Pinpoint the cell where the given text exists, returning its [X, Y] midpoint coordinate. 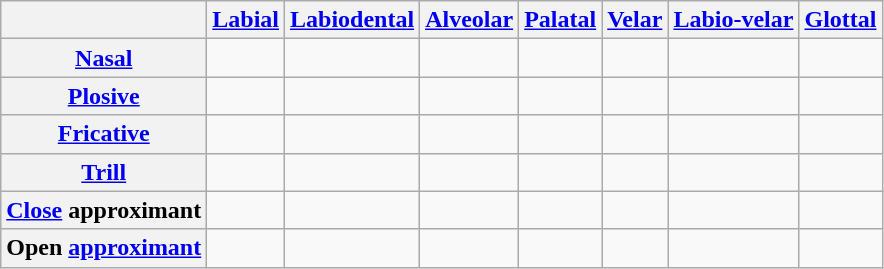
Palatal [560, 20]
Velar [635, 20]
Labio-velar [734, 20]
Close approximant [104, 210]
Glottal [840, 20]
Labiodental [352, 20]
Alveolar [470, 20]
Plosive [104, 96]
Trill [104, 172]
Nasal [104, 58]
Open approximant [104, 248]
Fricative [104, 134]
Labial [246, 20]
